Determine the (X, Y) coordinate at the center of the cell enclosing the given text.  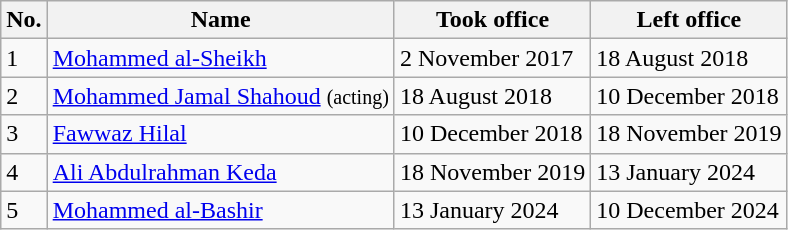
Mohammed al-Sheikh (220, 58)
4 (24, 172)
No. (24, 20)
Left office (689, 20)
Mohammed al-Bashir (220, 210)
Mohammed Jamal Shahoud (acting) (220, 96)
3 (24, 134)
2 (24, 96)
5 (24, 210)
10 December 2024 (689, 210)
Ali Abdulrahman Keda (220, 172)
Took office (492, 20)
2 November 2017 (492, 58)
1 (24, 58)
Fawwaz Hilal (220, 134)
Name (220, 20)
